Pinpoint the cell where the given text exists, returning its [X, Y] midpoint coordinate. 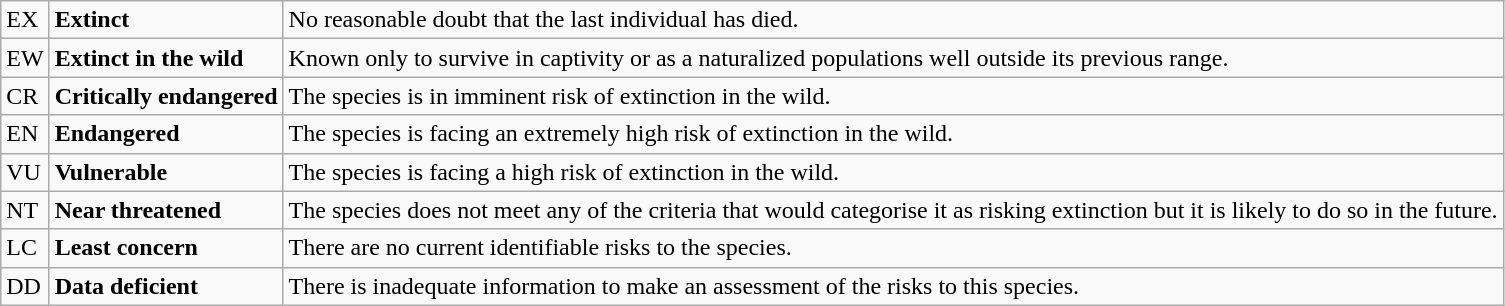
The species does not meet any of the criteria that would categorise it as risking extinction but it is likely to do so in the future. [893, 210]
Extinct [166, 20]
EN [25, 134]
Extinct in the wild [166, 58]
The species is facing an extremely high risk of extinction in the wild. [893, 134]
Least concern [166, 248]
LC [25, 248]
Vulnerable [166, 172]
Known only to survive in captivity or as a naturalized populations well outside its previous range. [893, 58]
EW [25, 58]
EX [25, 20]
There is inadequate information to make an assessment of the risks to this species. [893, 286]
Data deficient [166, 286]
Endangered [166, 134]
There are no current identifiable risks to the species. [893, 248]
CR [25, 96]
Critically endangered [166, 96]
The species is in imminent risk of extinction in the wild. [893, 96]
DD [25, 286]
The species is facing a high risk of extinction in the wild. [893, 172]
VU [25, 172]
Near threatened [166, 210]
NT [25, 210]
No reasonable doubt that the last individual has died. [893, 20]
